Identify which cell holds the provided text, then report its (x, y) central coordinate. 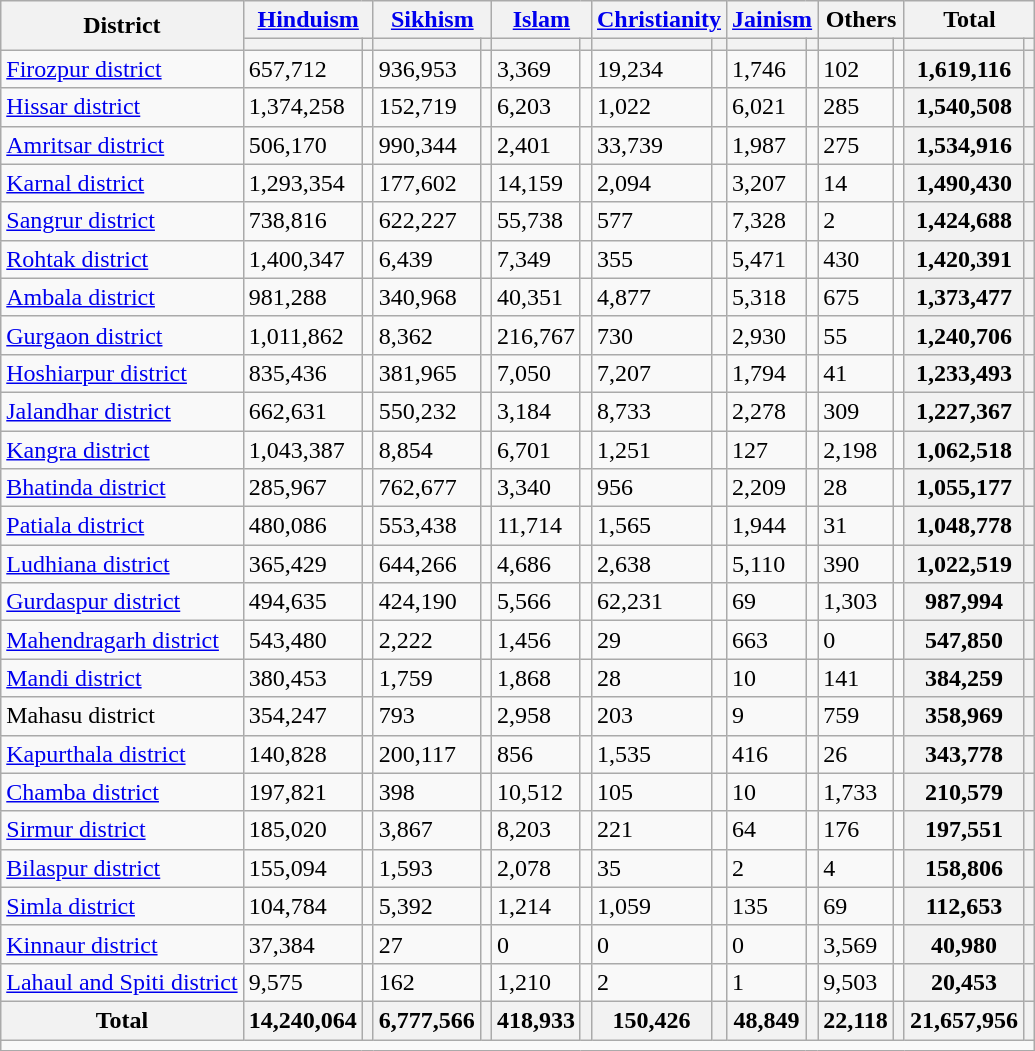
285 (856, 107)
1,227,367 (964, 411)
29 (651, 640)
2,222 (426, 640)
956 (651, 488)
Karnal district (122, 183)
112,653 (964, 906)
197,551 (964, 830)
354,247 (302, 716)
62,231 (651, 602)
40,980 (964, 944)
762,677 (426, 488)
1,868 (536, 678)
398 (426, 792)
140,828 (302, 754)
990,344 (426, 145)
9 (767, 716)
8,203 (536, 830)
380,453 (302, 678)
4,877 (651, 297)
275 (856, 145)
987,994 (964, 602)
622,227 (426, 221)
150,426 (651, 1020)
355 (651, 259)
662,631 (302, 411)
Chamba district (122, 792)
55,738 (536, 221)
41 (856, 373)
1,048,778 (964, 526)
365,429 (302, 564)
644,266 (426, 564)
2,198 (856, 449)
5,318 (767, 297)
663 (767, 640)
835,436 (302, 373)
1,540,508 (964, 107)
162 (426, 982)
1,565 (651, 526)
1,944 (767, 526)
543,480 (302, 640)
675 (856, 297)
200,117 (426, 754)
216,767 (536, 335)
Mahasu district (122, 716)
Kangra district (122, 449)
105 (651, 792)
31 (856, 526)
390 (856, 564)
7,349 (536, 259)
8,854 (426, 449)
Jainism (772, 20)
1,424,688 (964, 221)
1,746 (767, 69)
26 (856, 754)
1,055,177 (964, 488)
384,259 (964, 678)
Gurgaon district (122, 335)
1 (767, 982)
Patiala district (122, 526)
27 (426, 944)
210,579 (964, 792)
Ambala district (122, 297)
Kinnaur district (122, 944)
185,020 (302, 830)
430 (856, 259)
Mandi district (122, 678)
22,118 (856, 1020)
177,602 (426, 183)
5,392 (426, 906)
577 (651, 221)
Hinduism (308, 20)
1,374,258 (302, 107)
3,340 (536, 488)
4 (856, 868)
1,059 (651, 906)
6,439 (426, 259)
343,778 (964, 754)
1,022 (651, 107)
1,303 (856, 602)
3,569 (856, 944)
1,794 (767, 373)
6,203 (536, 107)
1,210 (536, 982)
3,184 (536, 411)
Jalandhar district (122, 411)
155,094 (302, 868)
981,288 (302, 297)
1,987 (767, 145)
5,110 (767, 564)
3,207 (767, 183)
506,170 (302, 145)
793 (426, 716)
550,232 (426, 411)
1,293,354 (302, 183)
7,328 (767, 221)
1,214 (536, 906)
48,849 (767, 1020)
936,953 (426, 69)
Sangrur district (122, 221)
730 (651, 335)
2,401 (536, 145)
11,714 (536, 526)
19,234 (651, 69)
2,209 (767, 488)
657,712 (302, 69)
3,867 (426, 830)
494,635 (302, 602)
5,471 (767, 259)
2,094 (651, 183)
9,575 (302, 982)
1,534,916 (964, 145)
35 (651, 868)
1,400,347 (302, 259)
Sikhism (432, 20)
Ludhiana district (122, 564)
127 (767, 449)
547,850 (964, 640)
2,278 (767, 411)
1,490,430 (964, 183)
Islam (541, 20)
Mahendragarh district (122, 640)
10,512 (536, 792)
Others (862, 20)
381,965 (426, 373)
480,086 (302, 526)
197,821 (302, 792)
2,638 (651, 564)
55 (856, 335)
416 (767, 754)
1,535 (651, 754)
1,759 (426, 678)
2,958 (536, 716)
309 (856, 411)
8,733 (651, 411)
1,062,518 (964, 449)
40,351 (536, 297)
6,701 (536, 449)
1,420,391 (964, 259)
Lahaul and Spiti district (122, 982)
Sirmur district (122, 830)
37,384 (302, 944)
424,190 (426, 602)
759 (856, 716)
Hissar district (122, 107)
Kapurthala district (122, 754)
104,784 (302, 906)
4,686 (536, 564)
2,078 (536, 868)
6,777,566 (426, 1020)
738,816 (302, 221)
135 (767, 906)
6,021 (767, 107)
1,619,116 (964, 69)
21,657,956 (964, 1020)
3,369 (536, 69)
221 (651, 830)
Hoshiarpur district (122, 373)
5,566 (536, 602)
33,739 (651, 145)
District (122, 26)
203 (651, 716)
Bilaspur district (122, 868)
7,050 (536, 373)
176 (856, 830)
358,969 (964, 716)
1,593 (426, 868)
152,719 (426, 107)
14,240,064 (302, 1020)
20,453 (964, 982)
285,967 (302, 488)
9,503 (856, 982)
7,207 (651, 373)
Rohtak district (122, 259)
64 (767, 830)
1,456 (536, 640)
1,733 (856, 792)
1,011,862 (302, 335)
Christianity (658, 20)
Gurdaspur district (122, 602)
141 (856, 678)
1,022,519 (964, 564)
Firozpur district (122, 69)
418,933 (536, 1020)
1,251 (651, 449)
102 (856, 69)
158,806 (964, 868)
Amritsar district (122, 145)
856 (536, 754)
2,930 (767, 335)
553,438 (426, 526)
Bhatinda district (122, 488)
340,968 (426, 297)
Simla district (122, 906)
1,043,387 (302, 449)
1,233,493 (964, 373)
8,362 (426, 335)
14,159 (536, 183)
1,373,477 (964, 297)
1,240,706 (964, 335)
14 (856, 183)
